For the text-containing cell, return its midpoint in (X, Y) coordinate format. 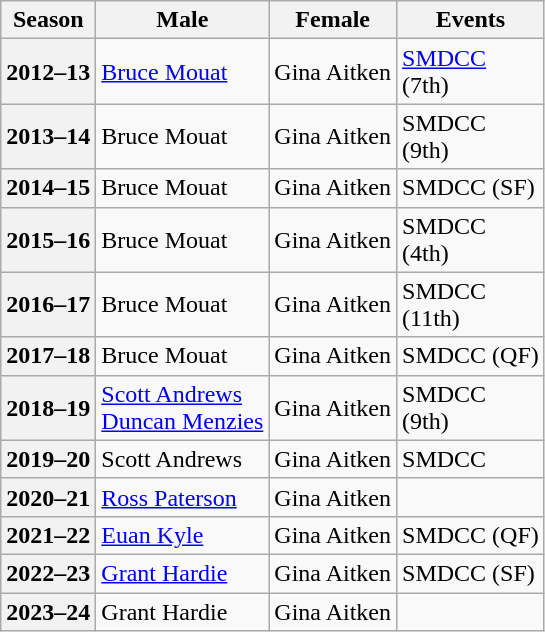
2012–13 (48, 72)
2022–23 (48, 573)
SMDCC (4th) (471, 240)
2017–18 (48, 356)
Ross Paterson (182, 497)
2013–14 (48, 136)
2015–16 (48, 240)
2021–22 (48, 535)
2018–19 (48, 408)
2016–17 (48, 304)
Female (333, 20)
Male (182, 20)
Scott Andrews (182, 459)
2023–24 (48, 611)
SMDCC (471, 459)
2014–15 (48, 188)
Euan Kyle (182, 535)
2020–21 (48, 497)
2019–20 (48, 459)
SMDCC (11th) (471, 304)
Events (471, 20)
Season (48, 20)
SMDCC (7th) (471, 72)
Scott AndrewsDuncan Menzies (182, 408)
